Find where the given text appears and provide that cell's center as [x, y] coordinate. 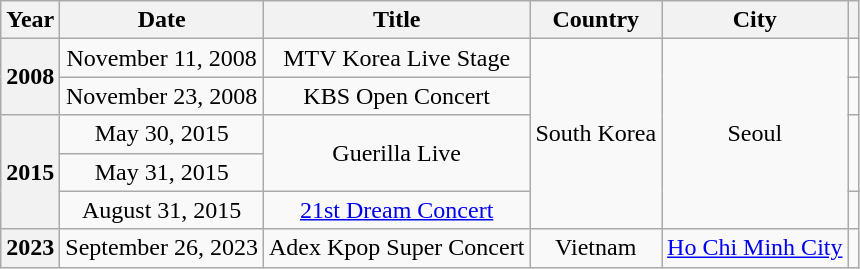
2023 [30, 248]
November 23, 2008 [162, 96]
August 31, 2015 [162, 210]
May 30, 2015 [162, 134]
Guerilla Live [397, 153]
2015 [30, 172]
September 26, 2023 [162, 248]
Adex Kpop Super Concert [397, 248]
Ho Chi Minh City [755, 248]
MTV Korea Live Stage [397, 58]
Date [162, 20]
2008 [30, 77]
Seoul [755, 134]
Vietnam [596, 248]
South Korea [596, 134]
KBS Open Concert [397, 96]
Country [596, 20]
November 11, 2008 [162, 58]
May 31, 2015 [162, 172]
Year [30, 20]
City [755, 20]
Title [397, 20]
21st Dream Concert [397, 210]
